Locate the cell with the specified text and output its (X, Y) center coordinate. 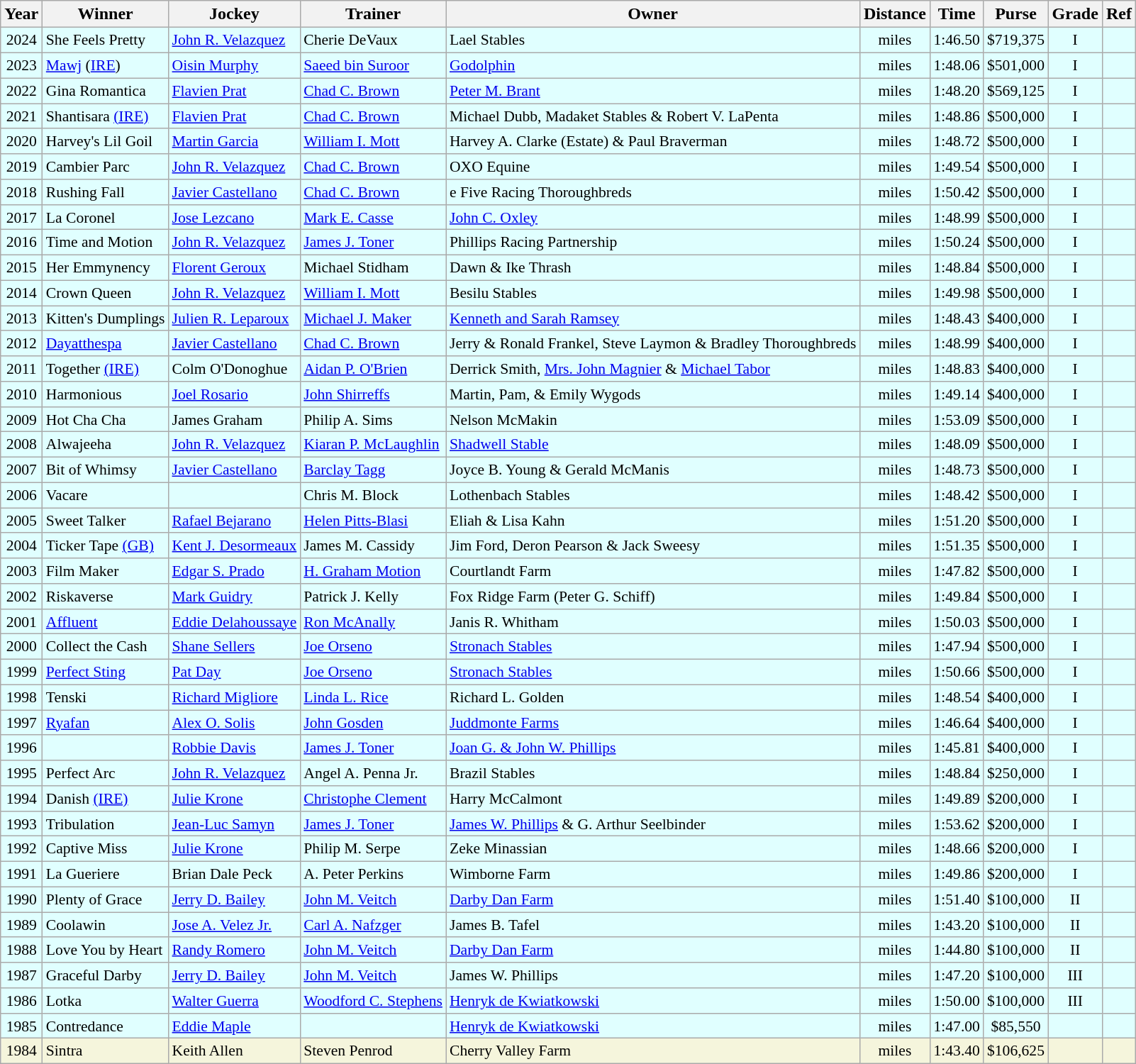
1:51.20 (956, 521)
Aidan P. O'Brien (373, 369)
La Gueriere (106, 874)
Joan G. & John W. Phillips (652, 748)
Jose A. Velez Jr. (235, 925)
Kenneth and Sarah Ramsey (652, 318)
2001 (21, 621)
Zeke Minassian (652, 849)
Shantisara (IRE) (106, 116)
1:50.42 (956, 192)
Julien R. Leparoux (235, 318)
Time (956, 14)
1995 (21, 773)
Michael J. Maker (373, 318)
$501,000 (1015, 65)
Bit of Whimsy (106, 470)
Together (IRE) (106, 369)
2018 (21, 192)
Cherie DeVaux (373, 40)
Richard L. Golden (652, 697)
1:48.42 (956, 495)
Florent Geroux (235, 267)
2009 (21, 419)
$85,550 (1015, 1026)
Cherry Valley Farm (652, 1051)
Eddie Delahoussaye (235, 621)
Pat Day (235, 672)
OXO Equine (652, 167)
1:53.62 (956, 824)
2004 (21, 545)
Film Maker (106, 571)
Wimborne Farm (652, 874)
1:48.66 (956, 849)
1:47.20 (956, 975)
She Feels Pretty (106, 40)
1:46.64 (956, 723)
Patrick J. Kelly (373, 597)
Philip A. Sims (373, 419)
Mark Guidry (235, 597)
Besilu Stables (652, 293)
1:49.14 (956, 394)
Christophe Clement (373, 799)
Distance (895, 14)
1996 (21, 748)
Martin Garcia (235, 141)
1:49.89 (956, 799)
Mawj (IRE) (106, 65)
Shane Sellers (235, 647)
Rushing Fall (106, 192)
1988 (21, 950)
2010 (21, 394)
James M. Cassidy (373, 545)
Fox Ridge Farm (Peter G. Schiff) (652, 597)
Harry McCalmont (652, 799)
Helen Pitts-Blasi (373, 521)
2003 (21, 571)
John Gosden (373, 723)
Janis R. Whitham (652, 621)
1984 (21, 1051)
Courtlandt Farm (652, 571)
Crown Queen (106, 293)
1:51.40 (956, 899)
Ref (1119, 14)
Ryafan (106, 723)
1989 (21, 925)
Time and Motion (106, 243)
2008 (21, 445)
Eliah & Lisa Kahn (652, 521)
Barclay Tagg (373, 470)
Tribulation (106, 824)
John C. Oxley (652, 217)
Steven Penrod (373, 1051)
1:50.66 (956, 672)
Juddmonte Farms (652, 723)
Plenty of Grace (106, 899)
Angel A. Penna Jr. (373, 773)
2002 (21, 597)
Ticker Tape (GB) (106, 545)
Danish (IRE) (106, 799)
2015 (21, 267)
Alwajeeha (106, 445)
2013 (21, 318)
$569,125 (1015, 91)
Winner (106, 14)
Coolawin (106, 925)
1987 (21, 975)
Walter Guerra (235, 1001)
1:48.06 (956, 65)
Harvey's Lil Goil (106, 141)
1:48.86 (956, 116)
Love You by Heart (106, 950)
Saeed bin Suroor (373, 65)
Keith Allen (235, 1051)
Joyce B. Young & Gerald McManis (652, 470)
Phillips Racing Partnership (652, 243)
e Five Racing Thoroughbreds (652, 192)
Robbie Davis (235, 748)
Affluent (106, 621)
Jose Lezcano (235, 217)
1985 (21, 1026)
Lael Stables (652, 40)
1:48.54 (956, 697)
Michael Dubb, Madaket Stables & Robert V. LaPenta (652, 116)
Godolphin (652, 65)
2000 (21, 647)
Vacare (106, 495)
Harmonious (106, 394)
1:48.43 (956, 318)
James B. Tafel (652, 925)
Graceful Darby (106, 975)
1997 (21, 723)
2011 (21, 369)
2022 (21, 91)
Nelson McMakin (652, 419)
Peter M. Brant (652, 91)
Lotka (106, 1001)
Riskaverse (106, 597)
Her Emmynency (106, 267)
Oisin Murphy (235, 65)
1:48.09 (956, 445)
Hot Cha Cha (106, 419)
Philip M. Serpe (373, 849)
1:49.84 (956, 597)
1992 (21, 849)
James W. Phillips & G. Arthur Seelbinder (652, 824)
Perfect Sting (106, 672)
Randy Romero (235, 950)
Grade (1075, 14)
1:51.35 (956, 545)
1999 (21, 672)
Trainer (373, 14)
Collect the Cash (106, 647)
James Graham (235, 419)
Jockey (235, 14)
1:53.09 (956, 419)
Derrick Smith, Mrs. John Magnier & Michael Tabor (652, 369)
1:47.00 (956, 1026)
1990 (21, 899)
Chris M. Block (373, 495)
Purse (1015, 14)
1:50.00 (956, 1001)
Jim Ford, Deron Pearson & Jack Sweesy (652, 545)
2012 (21, 343)
Ron McAnally (373, 621)
Brazil Stables (652, 773)
2024 (21, 40)
Sintra (106, 1051)
1:45.81 (956, 748)
Year (21, 14)
Joel Rosario (235, 394)
Brian Dale Peck (235, 874)
1998 (21, 697)
1:50.03 (956, 621)
1:48.72 (956, 141)
Eddie Maple (235, 1026)
1991 (21, 874)
Sweet Talker (106, 521)
Perfect Arc (106, 773)
2005 (21, 521)
Alex O. Solis (235, 723)
2016 (21, 243)
1:47.94 (956, 647)
2014 (21, 293)
Mark E. Casse (373, 217)
Contredance (106, 1026)
1:43.20 (956, 925)
Carl A. Nafzger (373, 925)
Captive Miss (106, 849)
1993 (21, 824)
Kitten's Dumplings (106, 318)
Colm O'Donoghue (235, 369)
1:47.82 (956, 571)
Tenski (106, 697)
2017 (21, 217)
A. Peter Perkins (373, 874)
Woodford C. Stephens (373, 1001)
Jean-Luc Samyn (235, 824)
Linda L. Rice (373, 697)
Cambier Parc (106, 167)
Edgar S. Prado (235, 571)
2019 (21, 167)
Shadwell Stable (652, 445)
1986 (21, 1001)
2007 (21, 470)
$106,625 (1015, 1051)
1:48.73 (956, 470)
$719,375 (1015, 40)
Kiaran P. McLaughlin (373, 445)
Dawn & Ike Thrash (652, 267)
La Coronel (106, 217)
1:50.24 (956, 243)
Kent J. Desormeaux (235, 545)
John Shirreffs (373, 394)
2021 (21, 116)
1:46.50 (956, 40)
$250,000 (1015, 773)
2006 (21, 495)
Lothenbach Stables (652, 495)
2020 (21, 141)
Owner (652, 14)
1:49.86 (956, 874)
Martin, Pam, & Emily Wygods (652, 394)
Gina Romantica (106, 91)
James W. Phillips (652, 975)
1:44.80 (956, 950)
Dayatthespa (106, 343)
1994 (21, 799)
Jerry & Ronald Frankel, Steve Laymon & Bradley Thoroughbreds (652, 343)
1:48.20 (956, 91)
Harvey A. Clarke (Estate) & Paul Braverman (652, 141)
Michael Stidham (373, 267)
H. Graham Motion (373, 571)
Rafael Bejarano (235, 521)
2023 (21, 65)
1:48.83 (956, 369)
1:43.40 (956, 1051)
Richard Migliore (235, 697)
1:49.54 (956, 167)
1:49.98 (956, 293)
